Scan for the cell matching the given text and deliver its (x, y) coordinate at center. 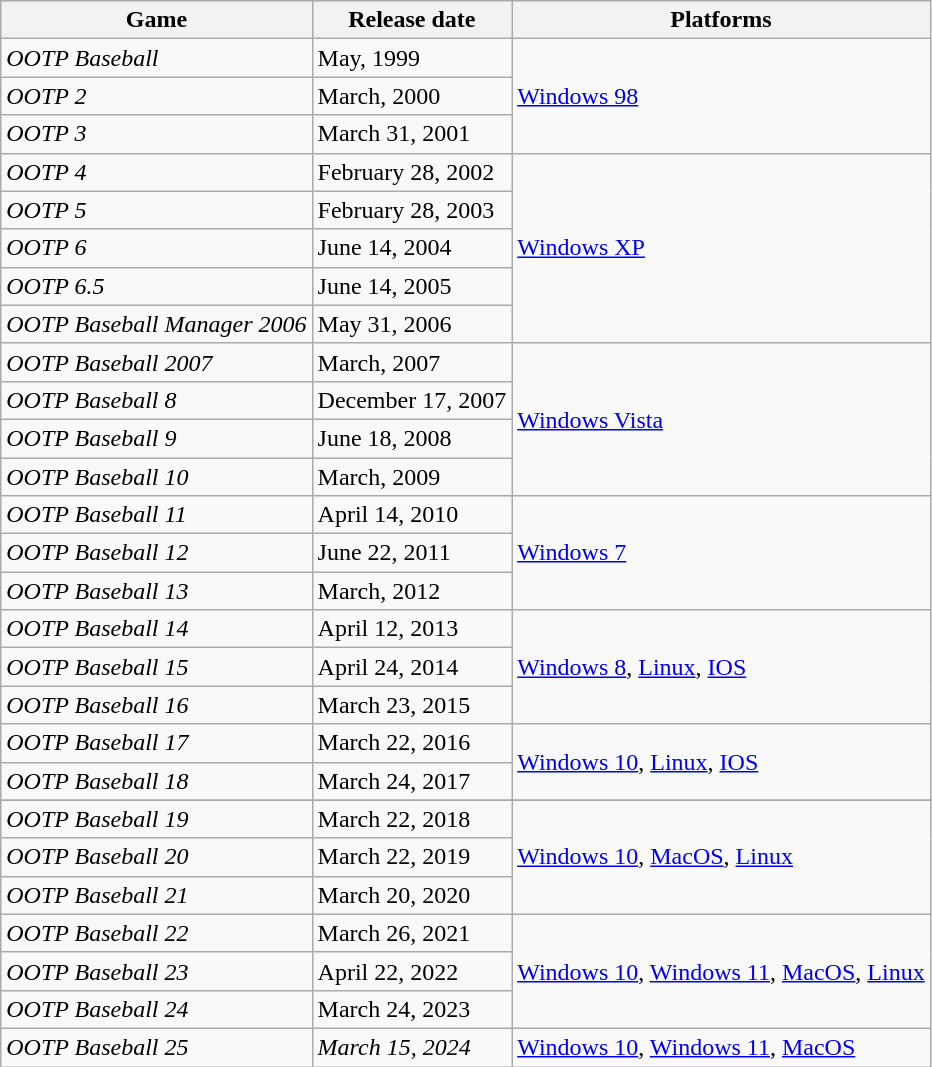
Windows 8, Linux, IOS (721, 667)
Windows 10, Windows 11, MacOS (721, 1047)
OOTP Baseball 23 (156, 971)
March 24, 2023 (412, 1009)
March, 2009 (412, 477)
OOTP Baseball 17 (156, 743)
OOTP Baseball 10 (156, 477)
March 24, 2017 (412, 781)
April 12, 2013 (412, 629)
June 22, 2011 (412, 553)
March, 2012 (412, 591)
OOTP Baseball 21 (156, 895)
March 22, 2019 (412, 857)
June 14, 2004 (412, 248)
March 20, 2020 (412, 895)
February 28, 2003 (412, 210)
OOTP 6 (156, 248)
Release date (412, 20)
May, 1999 (412, 58)
Game (156, 20)
March 22, 2016 (412, 743)
OOTP Baseball 16 (156, 705)
OOTP 4 (156, 172)
Windows 98 (721, 96)
OOTP Baseball 2007 (156, 362)
March 31, 2001 (412, 134)
OOTP Baseball 14 (156, 629)
June 14, 2005 (412, 286)
June 18, 2008 (412, 438)
OOTP Baseball 15 (156, 667)
OOTP Baseball 13 (156, 591)
February 28, 2002 (412, 172)
March, 2007 (412, 362)
OOTP 5 (156, 210)
April 22, 2022 (412, 971)
OOTP Baseball (156, 58)
OOTP Baseball 20 (156, 857)
Windows Vista (721, 419)
OOTP 6.5 (156, 286)
Windows 10, Windows 11, MacOS, Linux (721, 971)
December 17, 2007 (412, 400)
March 23, 2015 (412, 705)
March 22, 2018 (412, 819)
OOTP Baseball 24 (156, 1009)
April 24, 2014 (412, 667)
March 26, 2021 (412, 933)
Platforms (721, 20)
OOTP Baseball 8 (156, 400)
Windows 10, Linux, IOS (721, 762)
OOTP 3 (156, 134)
OOTP Baseball 19 (156, 819)
OOTP Baseball Manager 2006 (156, 324)
March, 2000 (412, 96)
OOTP Baseball 18 (156, 781)
OOTP Baseball 9 (156, 438)
OOTP 2 (156, 96)
April 14, 2010 (412, 515)
May 31, 2006 (412, 324)
Windows 10, MacOS, Linux (721, 857)
OOTP Baseball 25 (156, 1047)
OOTP Baseball 22 (156, 933)
Windows XP (721, 248)
OOTP Baseball 12 (156, 553)
OOTP Baseball 11 (156, 515)
March 15, 2024 (412, 1047)
Windows 7 (721, 553)
